Output the [x, y] coordinate of the center of the cell containing the given text.  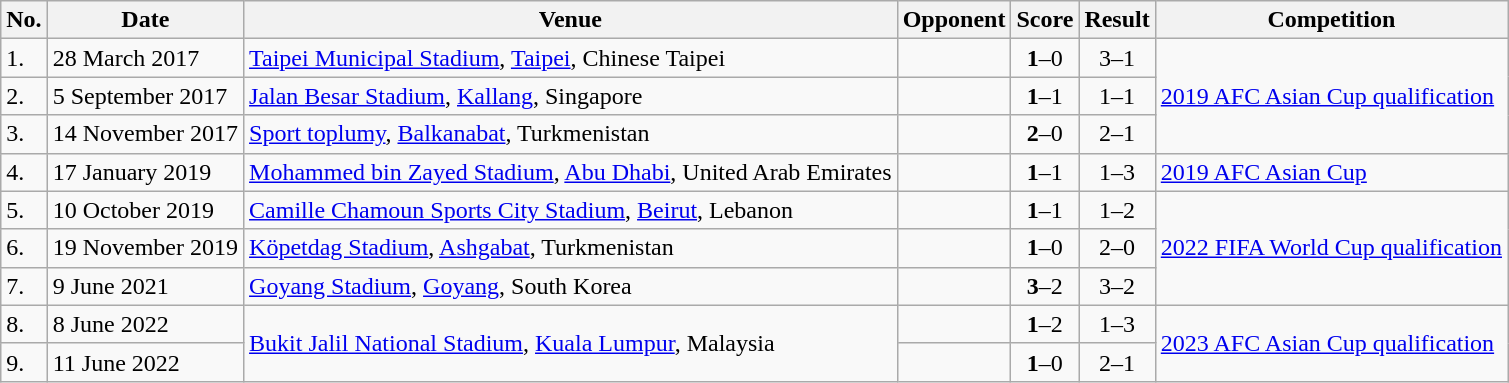
Venue [571, 20]
17 January 2019 [145, 172]
7. [24, 286]
14 November 2017 [145, 134]
Taipei Municipal Stadium, Taipei, Chinese Taipei [571, 58]
5. [24, 210]
Bukit Jalil National Stadium, Kuala Lumpur, Malaysia [571, 343]
Result [1117, 20]
5 September 2017 [145, 96]
9 June 2021 [145, 286]
Competition [1331, 20]
Date [145, 20]
Jalan Besar Stadium, Kallang, Singapore [571, 96]
2019 AFC Asian Cup qualification [1331, 96]
6. [24, 248]
No. [24, 20]
19 November 2019 [145, 248]
Camille Chamoun Sports City Stadium, Beirut, Lebanon [571, 210]
Köpetdag Stadium, Ashgabat, Turkmenistan [571, 248]
Mohammed bin Zayed Stadium, Abu Dhabi, United Arab Emirates [571, 172]
8. [24, 324]
2019 AFC Asian Cup [1331, 172]
3–1 [1117, 58]
28 March 2017 [145, 58]
3. [24, 134]
2022 FIFA World Cup qualification [1331, 248]
8 June 2022 [145, 324]
9. [24, 362]
10 October 2019 [145, 210]
Goyang Stadium, Goyang, South Korea [571, 286]
4. [24, 172]
Score [1045, 20]
Opponent [954, 20]
1. [24, 58]
2. [24, 96]
Sport toplumy, Balkanabat, Turkmenistan [571, 134]
2023 AFC Asian Cup qualification [1331, 343]
11 June 2022 [145, 362]
